Return the (x, y) coordinate for the center point of the cell that contains the specified text.  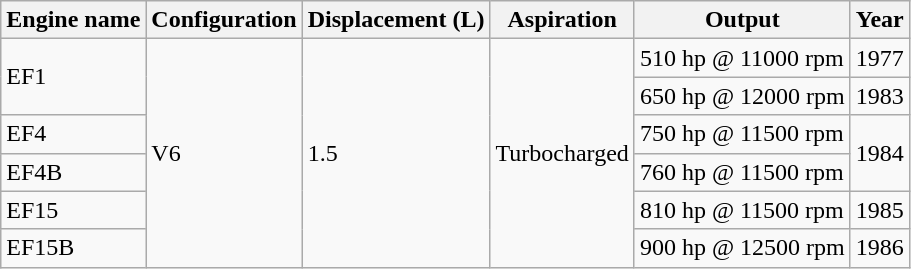
750 hp @ 11500 rpm (742, 134)
Year (880, 20)
1983 (880, 96)
EF4 (74, 134)
Engine name (74, 20)
EF15 (74, 210)
1985 (880, 210)
V6 (224, 153)
650 hp @ 12000 rpm (742, 96)
EF4B (74, 172)
510 hp @ 11000 rpm (742, 58)
EF1 (74, 77)
Displacement (L) (396, 20)
Turbocharged (562, 153)
760 hp @ 11500 rpm (742, 172)
1984 (880, 153)
810 hp @ 11500 rpm (742, 210)
1986 (880, 248)
Aspiration (562, 20)
EF15B (74, 248)
900 hp @ 12500 rpm (742, 248)
1.5 (396, 153)
1977 (880, 58)
Configuration (224, 20)
Output (742, 20)
